Locate the cell with the specified text and output its (X, Y) center coordinate. 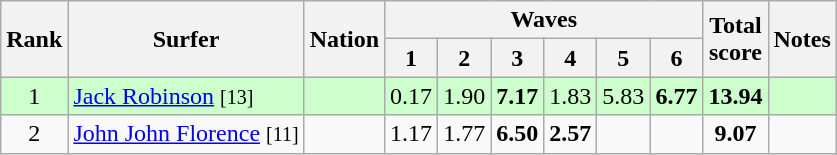
7.17 (518, 96)
6.50 (518, 134)
Notes (802, 39)
0.17 (412, 96)
Jack Robinson [13] (186, 96)
Totalscore (736, 39)
3 (518, 58)
9.07 (736, 134)
2.57 (570, 134)
Waves (544, 20)
Rank (34, 39)
13.94 (736, 96)
1.83 (570, 96)
6.77 (676, 96)
1.90 (464, 96)
Surfer (186, 39)
Nation (344, 39)
1.17 (412, 134)
6 (676, 58)
1.77 (464, 134)
5.83 (624, 96)
John John Florence [11] (186, 134)
5 (624, 58)
4 (570, 58)
